Pinpoint the cell where the given text exists, returning its (x, y) midpoint coordinate. 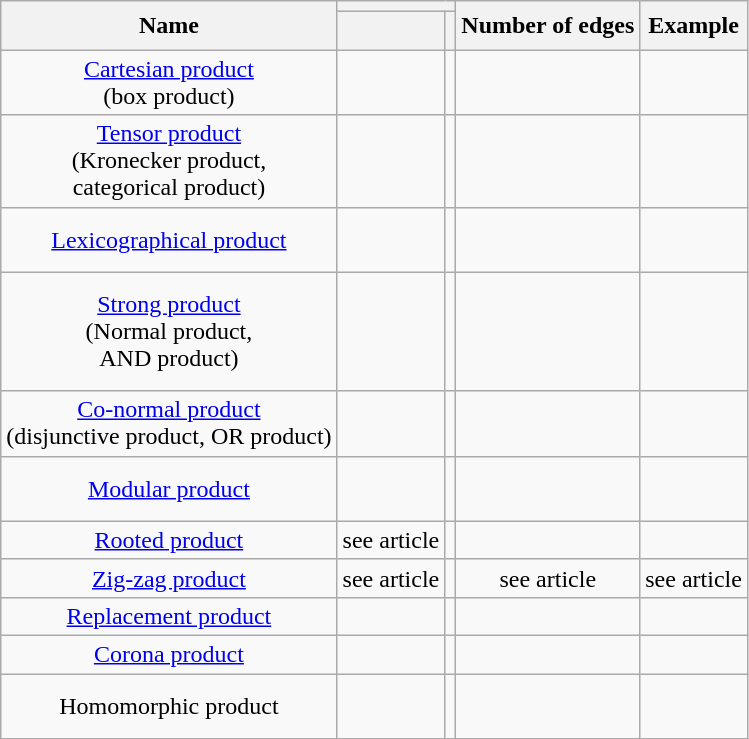
Co-normal product(disjunctive product, OR product) (169, 424)
Number of edges (548, 26)
Tensor product(Kronecker product,categorical product) (169, 161)
Rooted product (169, 540)
Replacement product (169, 616)
Homomorphic product (169, 706)
Lexicographical product (169, 240)
Cartesian product(box product) (169, 82)
Corona product (169, 654)
Strong product(Normal product, AND product) (169, 332)
Modular product (169, 488)
Example (694, 26)
Zig-zag product (169, 578)
Name (169, 26)
